From the cell containing the given text, extract its center point as (x, y) coordinate. 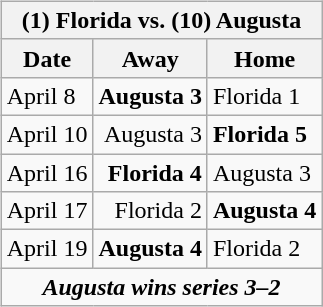
April 10 (47, 134)
Away (150, 58)
April 17 (47, 211)
Augusta wins series 3–2 (162, 287)
Home (264, 58)
Florida 1 (264, 96)
(1) Florida vs. (10) Augusta (162, 20)
April 16 (47, 173)
April 19 (47, 249)
April 8 (47, 96)
Florida 4 (150, 173)
Florida 5 (264, 134)
Date (47, 58)
